From the cell containing the given text, extract its center point as [x, y] coordinate. 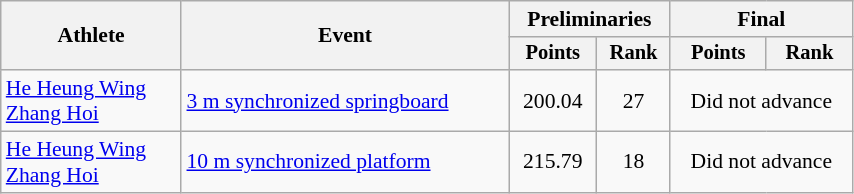
27 [634, 100]
200.04 [553, 100]
Preliminaries [590, 19]
10 m synchronized platform [344, 162]
Final [761, 19]
3 m synchronized springboard [344, 100]
Athlete [92, 36]
18 [634, 162]
Event [344, 36]
215.79 [553, 162]
